Capture the cell that displays the provided text and extract its (x, y) central coordinate. 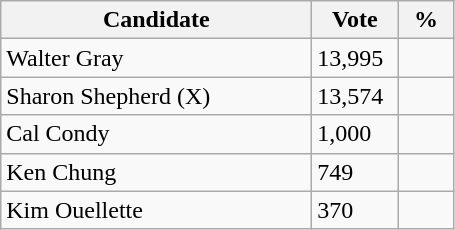
Kim Ouellette (156, 210)
Ken Chung (156, 172)
1,000 (355, 134)
749 (355, 172)
Walter Gray (156, 58)
Candidate (156, 20)
Cal Condy (156, 134)
370 (355, 210)
% (426, 20)
13,574 (355, 96)
Vote (355, 20)
Sharon Shepherd (X) (156, 96)
13,995 (355, 58)
